Provide the [x, y] coordinate of the cell's center where the given text is located.  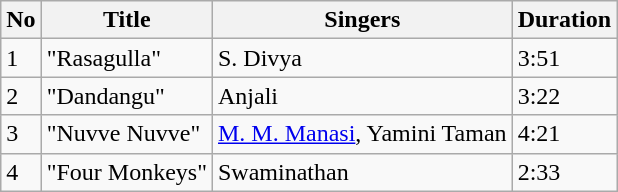
Title [126, 20]
"Rasagulla" [126, 58]
"Dandangu" [126, 96]
"Four Monkeys" [126, 172]
M. M. Manasi, Yamini Taman [362, 134]
S. Divya [362, 58]
Singers [362, 20]
Swaminathan [362, 172]
3:22 [564, 96]
Duration [564, 20]
"Nuvve Nuvve" [126, 134]
4 [21, 172]
2 [21, 96]
Anjali [362, 96]
3 [21, 134]
No [21, 20]
1 [21, 58]
3:51 [564, 58]
4:21 [564, 134]
2:33 [564, 172]
